Scan for the cell matching the given text and deliver its (X, Y) coordinate at center. 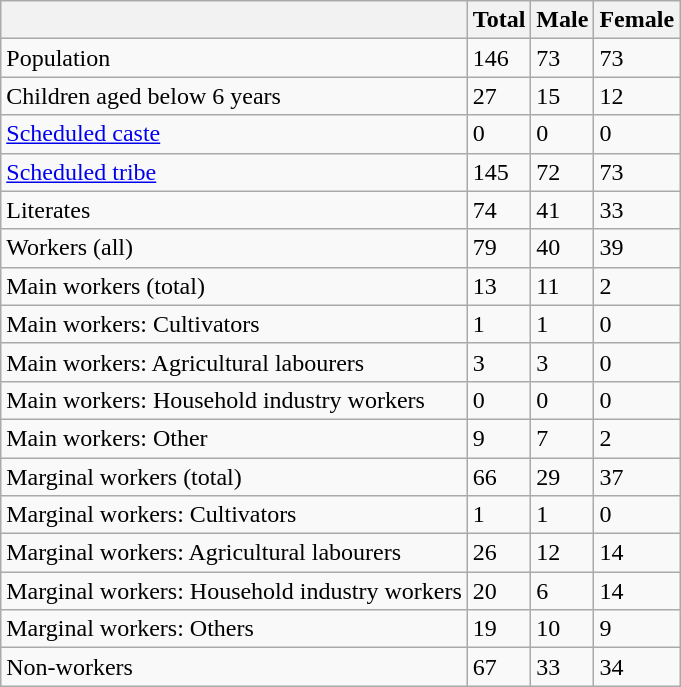
39 (637, 248)
Workers (all) (234, 248)
Main workers: Cultivators (234, 324)
13 (499, 286)
29 (562, 477)
Main workers: Other (234, 438)
7 (562, 438)
26 (499, 553)
Scheduled caste (234, 134)
34 (637, 667)
41 (562, 210)
Non-workers (234, 667)
20 (499, 591)
74 (499, 210)
Marginal workers (total) (234, 477)
Main workers: Household industry workers (234, 400)
Population (234, 58)
27 (499, 96)
Female (637, 20)
Marginal workers: Household industry workers (234, 591)
146 (499, 58)
40 (562, 248)
11 (562, 286)
Marginal workers: Others (234, 629)
Main workers: Agricultural labourers (234, 362)
Children aged below 6 years (234, 96)
67 (499, 667)
Marginal workers: Agricultural labourers (234, 553)
Main workers (total) (234, 286)
145 (499, 172)
Scheduled tribe (234, 172)
15 (562, 96)
Literates (234, 210)
Male (562, 20)
19 (499, 629)
Total (499, 20)
66 (499, 477)
72 (562, 172)
10 (562, 629)
6 (562, 591)
Marginal workers: Cultivators (234, 515)
79 (499, 248)
37 (637, 477)
